Return (x, y) of the center of cell containing provided text 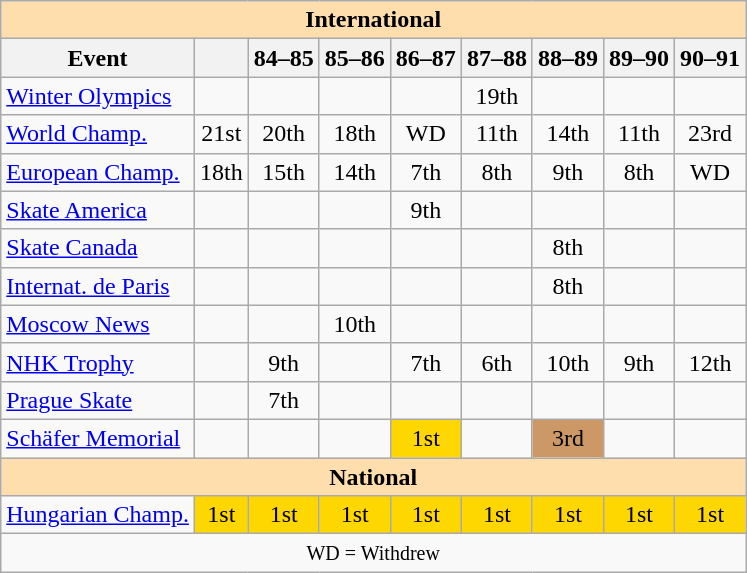
23rd (710, 134)
15th (284, 172)
86–87 (426, 58)
Hungarian Champ. (98, 515)
Winter Olympics (98, 96)
90–91 (710, 58)
21st (221, 134)
Skate America (98, 210)
Event (98, 58)
NHK Trophy (98, 362)
84–85 (284, 58)
89–90 (638, 58)
20th (284, 134)
6th (496, 362)
European Champ. (98, 172)
WD = Withdrew (374, 553)
3rd (568, 438)
Prague Skate (98, 400)
Skate Canada (98, 248)
19th (496, 96)
World Champ. (98, 134)
International (374, 20)
88–89 (568, 58)
Moscow News (98, 324)
87–88 (496, 58)
National (374, 477)
Schäfer Memorial (98, 438)
Internat. de Paris (98, 286)
85–86 (354, 58)
12th (710, 362)
